Output the [X, Y] coordinate of the center of the cell containing the given text.  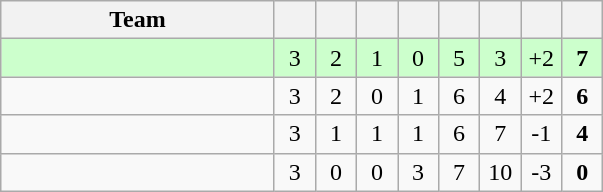
-3 [542, 172]
Team [138, 20]
5 [460, 58]
10 [500, 172]
-1 [542, 134]
